Identify which cell holds the provided text, then report its (X, Y) central coordinate. 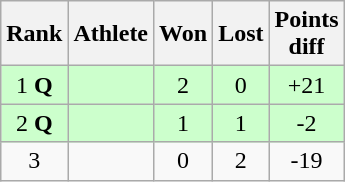
-2 (306, 123)
-19 (306, 161)
+21 (306, 85)
Won (184, 34)
3 (34, 161)
Lost (241, 34)
2 Q (34, 123)
Rank (34, 34)
Pointsdiff (306, 34)
Athlete (111, 34)
1 Q (34, 85)
